Scan for the cell matching the given text and deliver its [x, y] coordinate at center. 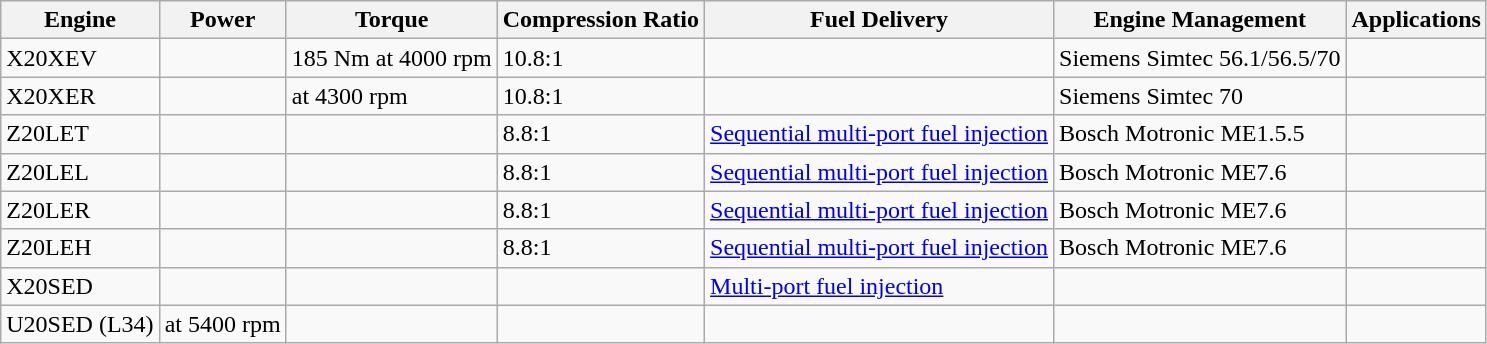
X20SED [80, 286]
at 4300 rpm [392, 96]
Power [222, 20]
Fuel Delivery [880, 20]
Bosch Motronic ME1.5.5 [1200, 134]
Compression Ratio [600, 20]
Engine Management [1200, 20]
Z20LEL [80, 172]
Z20LEH [80, 248]
Siemens Simtec 70 [1200, 96]
Multi-port fuel injection [880, 286]
185 Nm at 4000 rpm [392, 58]
X20XER [80, 96]
Z20LER [80, 210]
X20XEV [80, 58]
U20SED (L34) [80, 324]
at 5400 rpm [222, 324]
Engine [80, 20]
Siemens Simtec 56.1/56.5/70 [1200, 58]
Applications [1416, 20]
Z20LET [80, 134]
Torque [392, 20]
